Determine the [x, y] coordinate at the center of the cell enclosing the given text.  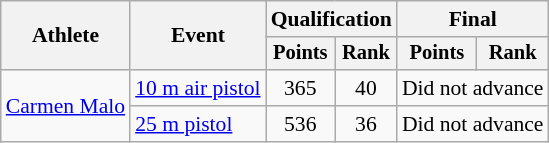
Qualification [332, 19]
25 m pistol [198, 124]
Carmen Malo [66, 106]
536 [300, 124]
365 [300, 88]
10 m air pistol [198, 88]
Event [198, 36]
36 [366, 124]
Athlete [66, 36]
Final [473, 19]
40 [366, 88]
